Return [x, y] of the center of cell containing provided text 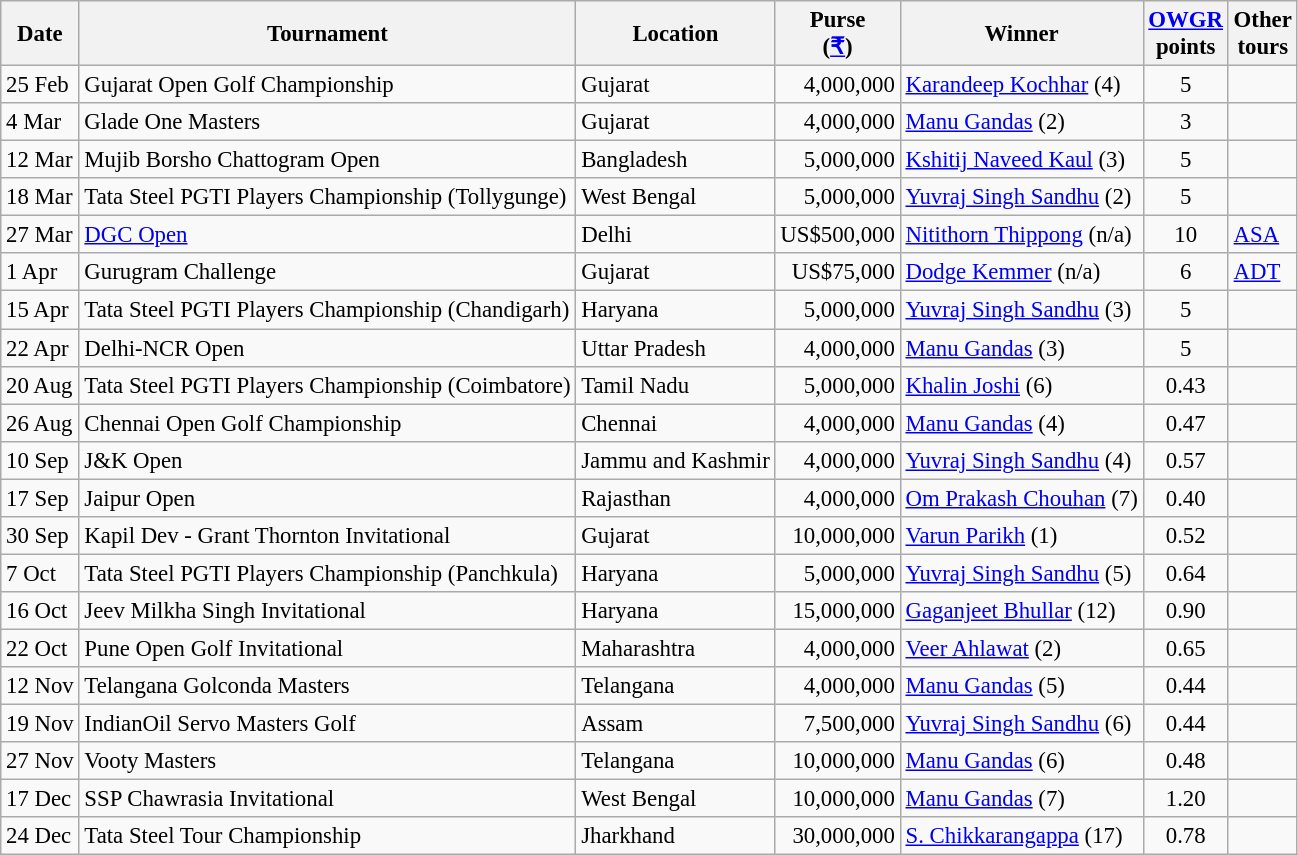
Khalin Joshi (6) [1022, 385]
US$75,000 [838, 273]
Location [676, 34]
12 Mar [40, 160]
ADT [1262, 273]
Pune Open Golf Invitational [328, 648]
Tata Steel PGTI Players Championship (Chandigarh) [328, 310]
10 Sep [40, 460]
Yuvraj Singh Sandhu (2) [1022, 197]
Tata Steel PGTI Players Championship (Tollygunge) [328, 197]
IndianOil Servo Masters Golf [328, 724]
27 Mar [40, 235]
Yuvraj Singh Sandhu (5) [1022, 573]
0.40 [1186, 498]
Rajasthan [676, 498]
17 Sep [40, 498]
Nitithorn Thippong (n/a) [1022, 235]
7 Oct [40, 573]
Manu Gandas (7) [1022, 799]
Othertours [1262, 34]
Delhi [676, 235]
Om Prakash Chouhan (7) [1022, 498]
Delhi-NCR Open [328, 348]
10 [1186, 235]
Chennai Open Golf Championship [328, 423]
Tata Steel Tour Championship [328, 836]
0.52 [1186, 536]
US$500,000 [838, 235]
Veer Ahlawat (2) [1022, 648]
Varun Parikh (1) [1022, 536]
22 Oct [40, 648]
OWGRpoints [1186, 34]
Purse(₹) [838, 34]
30 Sep [40, 536]
Bangladesh [676, 160]
Date [40, 34]
Manu Gandas (5) [1022, 686]
S. Chikkarangappa (17) [1022, 836]
Tata Steel PGTI Players Championship (Panchkula) [328, 573]
Kapil Dev - Grant Thornton Invitational [328, 536]
0.48 [1186, 761]
30,000,000 [838, 836]
0.90 [1186, 611]
Vooty Masters [328, 761]
6 [1186, 273]
Manu Gandas (6) [1022, 761]
3 [1186, 122]
Gujarat Open Golf Championship [328, 85]
15,000,000 [838, 611]
Karandeep Kochhar (4) [1022, 85]
12 Nov [40, 686]
SSP Chawrasia Invitational [328, 799]
Jeev Milkha Singh Invitational [328, 611]
J&K Open [328, 460]
Yuvraj Singh Sandhu (3) [1022, 310]
22 Apr [40, 348]
1 Apr [40, 273]
4 Mar [40, 122]
0.78 [1186, 836]
Gaganjeet Bhullar (12) [1022, 611]
16 Oct [40, 611]
Yuvraj Singh Sandhu (6) [1022, 724]
Maharashtra [676, 648]
Manu Gandas (4) [1022, 423]
Tamil Nadu [676, 385]
18 Mar [40, 197]
15 Apr [40, 310]
0.57 [1186, 460]
DGC Open [328, 235]
Tournament [328, 34]
Manu Gandas (2) [1022, 122]
27 Nov [40, 761]
7,500,000 [838, 724]
Uttar Pradesh [676, 348]
0.65 [1186, 648]
25 Feb [40, 85]
Jammu and Kashmir [676, 460]
Chennai [676, 423]
Assam [676, 724]
0.64 [1186, 573]
19 Nov [40, 724]
Glade One Masters [328, 122]
Gurugram Challenge [328, 273]
Yuvraj Singh Sandhu (4) [1022, 460]
Winner [1022, 34]
Dodge Kemmer (n/a) [1022, 273]
0.47 [1186, 423]
Tata Steel PGTI Players Championship (Coimbatore) [328, 385]
Jharkhand [676, 836]
24 Dec [40, 836]
Kshitij Naveed Kaul (3) [1022, 160]
0.43 [1186, 385]
Mujib Borsho Chattogram Open [328, 160]
Jaipur Open [328, 498]
ASA [1262, 235]
20 Aug [40, 385]
Telangana Golconda Masters [328, 686]
26 Aug [40, 423]
Manu Gandas (3) [1022, 348]
1.20 [1186, 799]
17 Dec [40, 799]
